From the cell containing the given text, extract its center point as (x, y) coordinate. 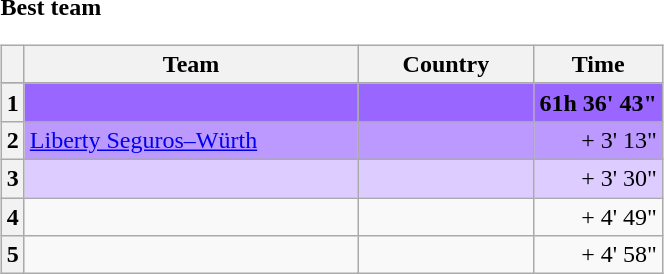
2 (12, 140)
+ 4' 49" (598, 217)
1 (12, 102)
Team (191, 64)
+ 3' 13" (598, 140)
+ 4' 58" (598, 255)
5 (12, 255)
Liberty Seguros–Würth (191, 140)
61h 36' 43" (598, 102)
Country (446, 64)
4 (12, 217)
+ 3' 30" (598, 178)
Time (598, 64)
3 (12, 178)
